Locate the cell with the specified text and output its (x, y) center coordinate. 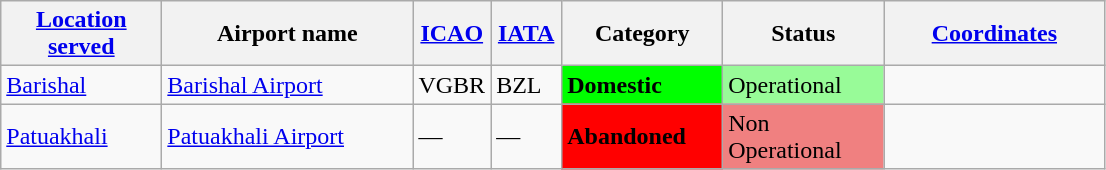
Airport name (288, 34)
Barishal Airport (288, 85)
Category (642, 34)
Operational (804, 85)
Domestic (642, 85)
Patuakhali Airport (288, 136)
Non Operational (804, 136)
Coordinates (994, 34)
Patuakhali (82, 136)
Location served (82, 34)
Abandoned (642, 136)
Status (804, 34)
BZL (526, 85)
ICAO (452, 34)
VGBR (452, 85)
IATA (526, 34)
Barishal (82, 85)
